Detect which cell encompasses the target text, then output its (X, Y) center coordinate. 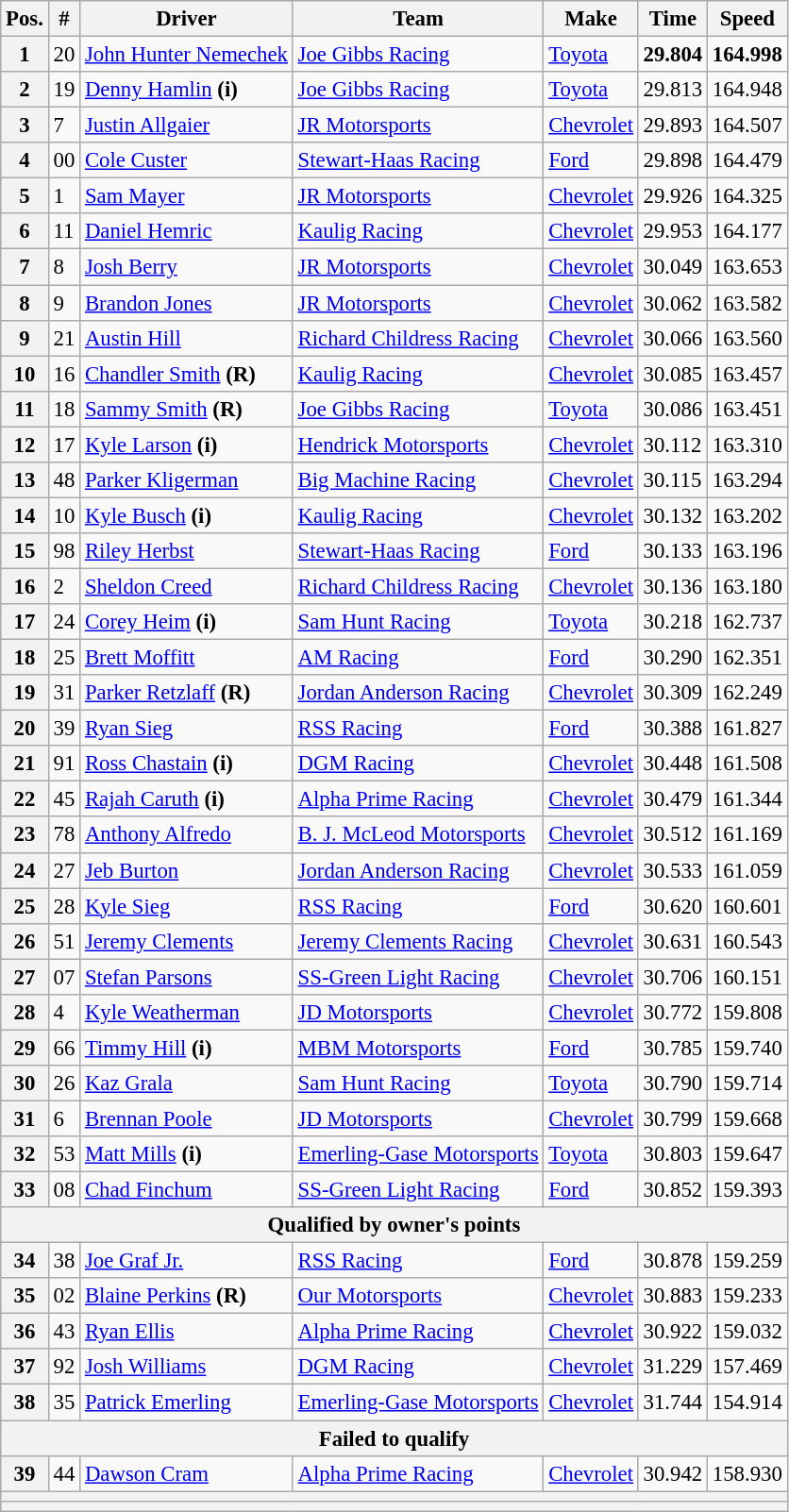
Jeremy Clements Racing (418, 941)
30.388 (672, 729)
162.351 (747, 658)
Timmy Hill (i) (187, 1048)
Chandler Smith (R) (187, 374)
30.533 (672, 870)
Dawson Cram (187, 1473)
Qualified by owner's points (394, 1225)
Matt Mills (i) (187, 1154)
30.790 (672, 1084)
30.878 (672, 1261)
30.448 (672, 764)
160.601 (747, 906)
15 (25, 551)
164.325 (747, 196)
164.479 (747, 160)
163.202 (747, 515)
33 (25, 1190)
AM Racing (418, 658)
161.059 (747, 870)
159.032 (747, 1332)
164.998 (747, 55)
30.086 (672, 409)
157.469 (747, 1368)
# (64, 19)
Driver (187, 19)
30.785 (672, 1048)
Chad Finchum (187, 1190)
Hendrick Motorsports (418, 445)
51 (64, 941)
12 (25, 445)
164.177 (747, 231)
30.218 (672, 622)
163.180 (747, 586)
29.926 (672, 196)
30.049 (672, 267)
Justin Allgaier (187, 126)
30.133 (672, 551)
MBM Motorsports (418, 1048)
30.512 (672, 835)
30.883 (672, 1296)
30.799 (672, 1118)
13 (25, 480)
07 (64, 977)
Kyle Busch (i) (187, 515)
98 (64, 551)
Cole Custer (187, 160)
B. J. McLeod Motorsports (418, 835)
30.112 (672, 445)
Ross Chastain (i) (187, 764)
43 (64, 1332)
Anthony Alfredo (187, 835)
163.582 (747, 303)
Sammy Smith (R) (187, 409)
159.668 (747, 1118)
Daniel Hemric (187, 231)
159.740 (747, 1048)
22 (25, 799)
30.706 (672, 977)
Sheldon Creed (187, 586)
30.136 (672, 586)
161.508 (747, 764)
Jeb Burton (187, 870)
29.953 (672, 231)
Stefan Parsons (187, 977)
34 (25, 1261)
29 (25, 1048)
29.813 (672, 90)
Make (591, 19)
3 (25, 126)
30.309 (672, 693)
Austin Hill (187, 338)
Patrick Emerling (187, 1403)
Rajah Caruth (i) (187, 799)
30.062 (672, 303)
Big Machine Racing (418, 480)
30.620 (672, 906)
Time (672, 19)
45 (64, 799)
Failed to qualify (394, 1438)
30.115 (672, 480)
159.259 (747, 1261)
31.744 (672, 1403)
66 (64, 1048)
30.772 (672, 1013)
163.653 (747, 267)
23 (25, 835)
160.543 (747, 941)
29.804 (672, 55)
154.914 (747, 1403)
53 (64, 1154)
08 (64, 1190)
29.893 (672, 126)
30.132 (672, 515)
30.631 (672, 941)
44 (64, 1473)
Parker Kligerman (187, 480)
00 (64, 160)
14 (25, 515)
162.737 (747, 622)
Josh Berry (187, 267)
Brennan Poole (187, 1118)
159.808 (747, 1013)
30.085 (672, 374)
162.249 (747, 693)
Blaine Perkins (R) (187, 1296)
30 (25, 1084)
John Hunter Nemechek (187, 55)
30.852 (672, 1190)
29.898 (672, 160)
158.930 (747, 1473)
Ryan Sieg (187, 729)
160.151 (747, 977)
163.560 (747, 338)
30.942 (672, 1473)
Denny Hamlin (i) (187, 90)
161.827 (747, 729)
30.290 (672, 658)
02 (64, 1296)
Pos. (25, 19)
31.229 (672, 1368)
32 (25, 1154)
Jeremy Clements (187, 941)
164.507 (747, 126)
Speed (747, 19)
159.233 (747, 1296)
78 (64, 835)
163.196 (747, 551)
5 (25, 196)
159.393 (747, 1190)
164.948 (747, 90)
Brandon Jones (187, 303)
Kaz Grala (187, 1084)
163.294 (747, 480)
48 (64, 480)
159.714 (747, 1084)
91 (64, 764)
161.169 (747, 835)
Sam Mayer (187, 196)
Corey Heim (i) (187, 622)
36 (25, 1332)
Kyle Weatherman (187, 1013)
30.066 (672, 338)
163.457 (747, 374)
163.451 (747, 409)
161.344 (747, 799)
92 (64, 1368)
Josh Williams (187, 1368)
Our Motorsports (418, 1296)
Ryan Ellis (187, 1332)
30.479 (672, 799)
Brett Moffitt (187, 658)
Kyle Sieg (187, 906)
Team (418, 19)
Joe Graf Jr. (187, 1261)
Riley Herbst (187, 551)
Kyle Larson (i) (187, 445)
163.310 (747, 445)
30.922 (672, 1332)
30.803 (672, 1154)
37 (25, 1368)
159.647 (747, 1154)
Parker Retzlaff (R) (187, 693)
